Locate the cell with the specified text and output its (x, y) center coordinate. 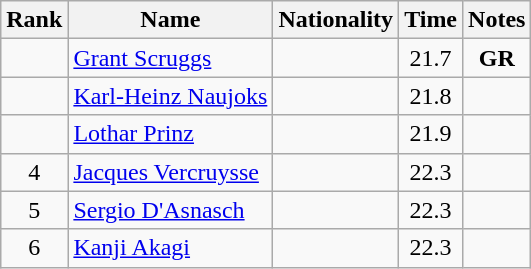
Rank (34, 20)
21.9 (431, 134)
Kanji Akagi (170, 248)
GR (497, 58)
6 (34, 248)
4 (34, 172)
Notes (497, 20)
5 (34, 210)
Name (170, 20)
21.8 (431, 96)
Jacques Vercruysse (170, 172)
Time (431, 20)
Karl-Heinz Naujoks (170, 96)
21.7 (431, 58)
Nationality (336, 20)
Lothar Prinz (170, 134)
Grant Scruggs (170, 58)
Sergio D'Asnasch (170, 210)
